Search for the cell housing the specified text and yield its (x, y) center coordinate. 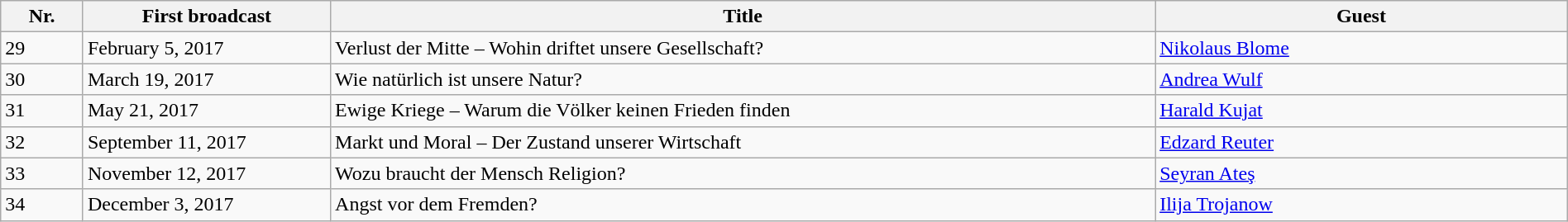
February 5, 2017 (207, 48)
31 (42, 111)
Nr. (42, 17)
Ewige Kriege – Warum die Völker keinen Frieden finden (743, 111)
Guest (1361, 17)
34 (42, 205)
March 19, 2017 (207, 79)
Markt und Moral – Der Zustand unserer Wirtschaft (743, 142)
Wie natürlich ist unsere Natur? (743, 79)
Ilija Trojanow (1361, 205)
Andrea Wulf (1361, 79)
33 (42, 173)
Nikolaus Blome (1361, 48)
29 (42, 48)
Wozu braucht der Mensch Religion? (743, 173)
May 21, 2017 (207, 111)
Verlust der Mitte – Wohin driftet unsere Gesellschaft? (743, 48)
Angst vor dem Fremden? (743, 205)
Edzard Reuter (1361, 142)
Title (743, 17)
Harald Kujat (1361, 111)
December 3, 2017 (207, 205)
November 12, 2017 (207, 173)
September 11, 2017 (207, 142)
First broadcast (207, 17)
Seyran Ateş (1361, 173)
30 (42, 79)
32 (42, 142)
